Identify which cell holds the provided text, then report its [X, Y] central coordinate. 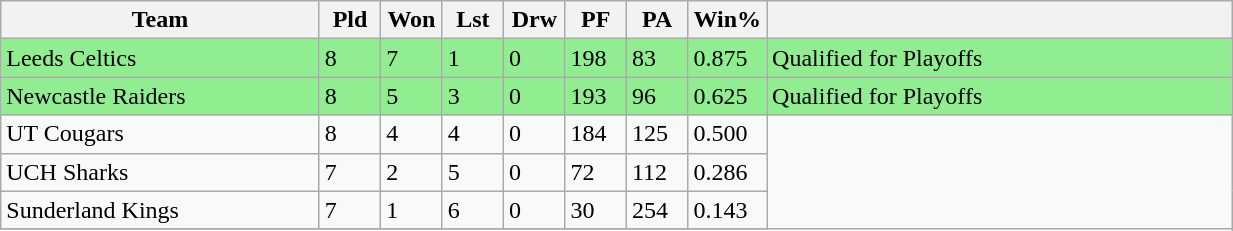
2 [412, 172]
0.286 [728, 172]
3 [472, 96]
Leeds Celtics [160, 58]
UCH Sharks [160, 172]
Lst [472, 20]
Won [412, 20]
72 [596, 172]
112 [656, 172]
0.875 [728, 58]
198 [596, 58]
Pld [350, 20]
193 [596, 96]
254 [656, 210]
Drw [534, 20]
125 [656, 134]
Win% [728, 20]
184 [596, 134]
PF [596, 20]
0.500 [728, 134]
96 [656, 96]
83 [656, 58]
UT Cougars [160, 134]
0.143 [728, 210]
Sunderland Kings [160, 210]
30 [596, 210]
Team [160, 20]
PA [656, 20]
Newcastle Raiders [160, 96]
6 [472, 210]
0.625 [728, 96]
